Identify which cell holds the provided text, then report its [x, y] central coordinate. 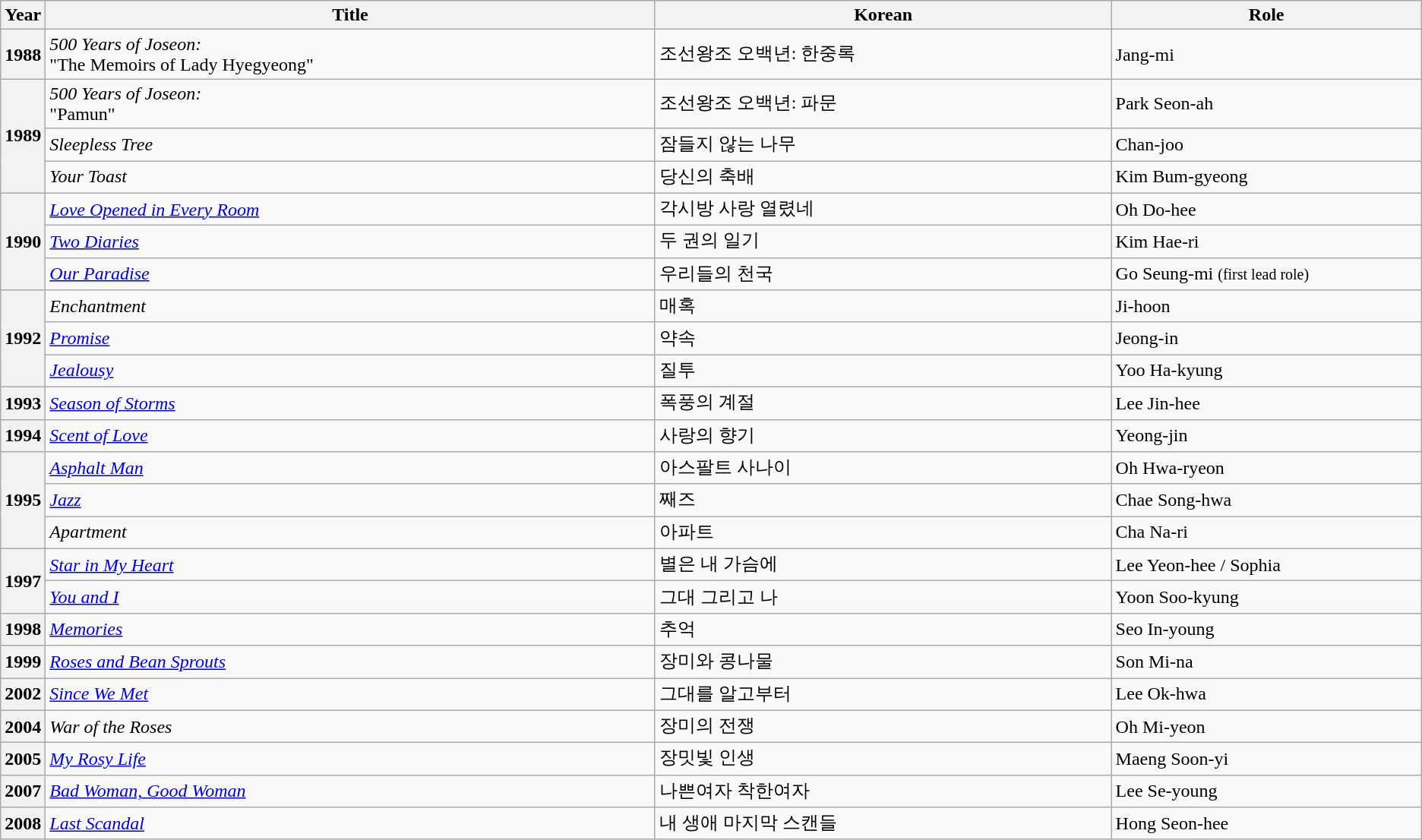
Oh Hwa-ryeon [1266, 468]
장밋빛 인생 [883, 759]
Star in My Heart [350, 565]
장미의 전쟁 [883, 726]
Oh Do-hee [1266, 210]
1992 [23, 339]
그대를 알고부터 [883, 694]
2004 [23, 726]
Scent of Love [350, 436]
당신의 축배 [883, 178]
매혹 [883, 307]
Ji-hoon [1266, 307]
Go Seung-mi (first lead role) [1266, 273]
Kim Hae-ri [1266, 242]
1993 [23, 403]
Two Diaries [350, 242]
Lee Yeon-hee / Sophia [1266, 565]
1999 [23, 662]
Jazz [350, 500]
Title [350, 15]
Sleepless Tree [350, 144]
Our Paradise [350, 273]
Kim Bum-gyeong [1266, 178]
Your Toast [350, 178]
1988 [23, 55]
Jeong-in [1266, 339]
War of the Roses [350, 726]
Memories [350, 629]
2005 [23, 759]
1998 [23, 629]
나쁜여자 착한여자 [883, 791]
Jang-mi [1266, 55]
1997 [23, 580]
우리들의 천국 [883, 273]
아파트 [883, 533]
내 생애 마지막 스캔들 [883, 823]
아스팔트 사나이 [883, 468]
1994 [23, 436]
Lee Jin-hee [1266, 403]
Promise [350, 339]
You and I [350, 597]
사랑의 향기 [883, 436]
Since We Met [350, 694]
조선왕조 오백년: 파문 [883, 103]
추억 [883, 629]
Last Scandal [350, 823]
각시방 사랑 열렸네 [883, 210]
500 Years of Joseon:"The Memoirs of Lady Hyegyeong" [350, 55]
조선왕조 오백년: 한중록 [883, 55]
Seo In-young [1266, 629]
1989 [23, 136]
별은 내 가슴에 [883, 565]
두 권의 일기 [883, 242]
Apartment [350, 533]
Bad Woman, Good Woman [350, 791]
Yeong-jin [1266, 436]
그대 그리고 나 [883, 597]
Chae Song-hwa [1266, 500]
Oh Mi-yeon [1266, 726]
Season of Storms [350, 403]
Cha Na-ri [1266, 533]
Yoon Soo-kyung [1266, 597]
2002 [23, 694]
질투 [883, 371]
Son Mi-na [1266, 662]
Love Opened in Every Room [350, 210]
Hong Seon-hee [1266, 823]
폭풍의 계절 [883, 403]
잠들지 않는 나무 [883, 144]
Lee Se-young [1266, 791]
2008 [23, 823]
Yoo Ha-kyung [1266, 371]
Role [1266, 15]
Korean [883, 15]
Enchantment [350, 307]
약속 [883, 339]
Maeng Soon-yi [1266, 759]
2007 [23, 791]
Jealousy [350, 371]
Year [23, 15]
1995 [23, 501]
Lee Ok-hwa [1266, 694]
째즈 [883, 500]
500 Years of Joseon:"Pamun" [350, 103]
Roses and Bean Sprouts [350, 662]
장미와 콩나물 [883, 662]
1990 [23, 242]
My Rosy Life [350, 759]
Chan-joo [1266, 144]
Asphalt Man [350, 468]
Park Seon-ah [1266, 103]
